Determine the (x, y) coordinate at the center of the cell enclosing the given text.  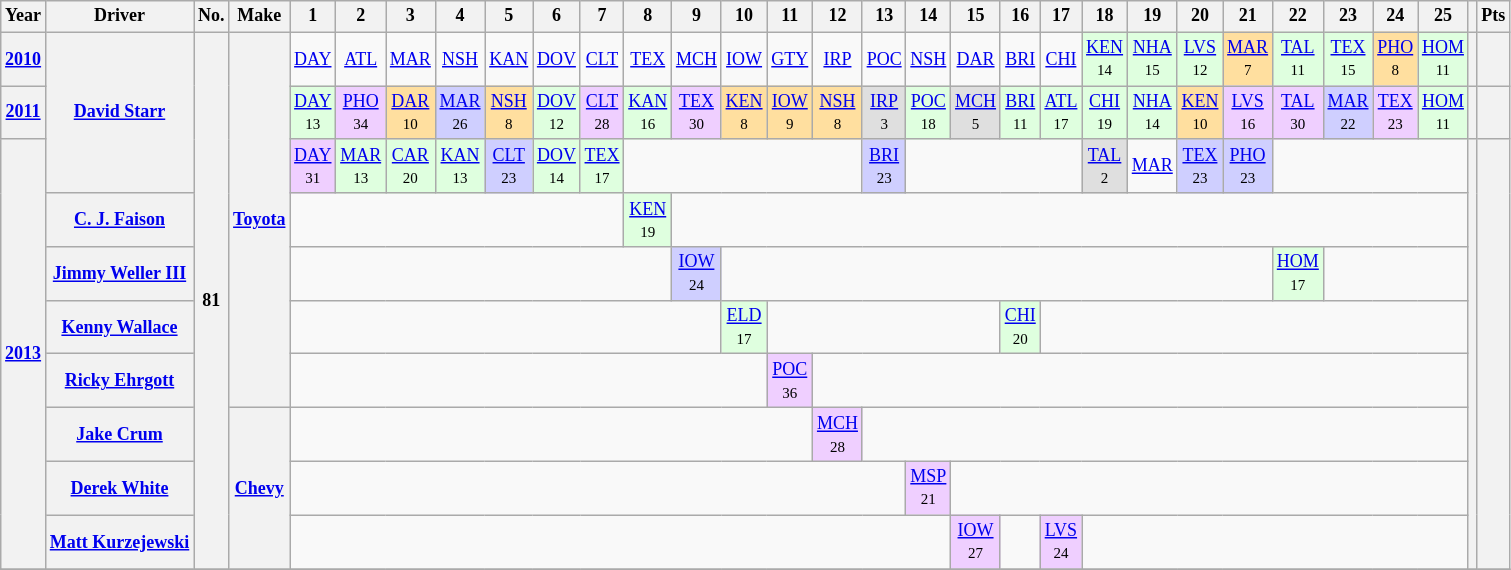
15 (976, 16)
PHO8 (1396, 59)
MAR26 (460, 113)
Ricky Ehrgott (119, 381)
NHA15 (1152, 59)
MSP21 (928, 488)
DOV12 (557, 113)
KAN (509, 59)
MCH (697, 59)
KEN10 (1200, 113)
C. J. Faison (119, 220)
DAR10 (411, 113)
4 (460, 16)
TEX30 (697, 113)
DOV14 (557, 166)
IOW24 (697, 274)
12 (838, 16)
PHO34 (361, 113)
CHI19 (1105, 113)
Derek White (119, 488)
ATL (361, 59)
16 (1020, 16)
2 (361, 16)
1 (313, 16)
TEX15 (1348, 59)
HOM17 (1298, 274)
14 (928, 16)
MCH28 (838, 435)
TAL11 (1298, 59)
11 (790, 16)
KEN14 (1105, 59)
MAR13 (361, 166)
CAR20 (411, 166)
CHI20 (1020, 327)
21 (1248, 16)
CLT23 (509, 166)
POC18 (928, 113)
TAL2 (1105, 166)
19 (1152, 16)
IRP (838, 59)
Year (24, 16)
ELD17 (744, 327)
BRI (1020, 59)
DAY (313, 59)
DAY31 (313, 166)
KAN13 (460, 166)
IOW (744, 59)
DAR (976, 59)
17 (1061, 16)
MAR22 (1348, 113)
2010 (24, 59)
LVS16 (1248, 113)
LVS24 (1061, 542)
Driver (119, 16)
Chevy (260, 488)
TAL30 (1298, 113)
POC (884, 59)
Pts (1494, 16)
MCH5 (976, 113)
IRP3 (884, 113)
20 (1200, 16)
Kenny Wallace (119, 327)
GTY (790, 59)
24 (1396, 16)
10 (744, 16)
KAN16 (648, 113)
TEX (648, 59)
3 (411, 16)
MAR7 (1248, 59)
IOW9 (790, 113)
2013 (24, 354)
Toyota (260, 220)
23 (1348, 16)
7 (602, 16)
2011 (24, 113)
CLT28 (602, 113)
IOW27 (976, 542)
Matt Kurzejewski (119, 542)
Jake Crum (119, 435)
No. (212, 16)
KEN8 (744, 113)
8 (648, 16)
BRI23 (884, 166)
CHI (1061, 59)
BRI11 (1020, 113)
Jimmy Weller III (119, 274)
81 (212, 300)
CLT (602, 59)
13 (884, 16)
TEX17 (602, 166)
9 (697, 16)
6 (557, 16)
DAY13 (313, 113)
DOV (557, 59)
NHA14 (1152, 113)
LVS12 (1200, 59)
18 (1105, 16)
PHO23 (1248, 166)
David Starr (119, 112)
5 (509, 16)
Make (260, 16)
POC36 (790, 381)
ATL17 (1061, 113)
22 (1298, 16)
KEN19 (648, 220)
25 (1444, 16)
